Find where the given text appears and provide that cell's center as [X, Y] coordinate. 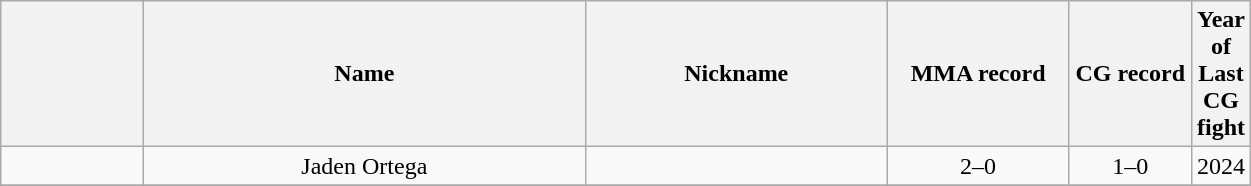
2024 [1220, 166]
CG record [1130, 74]
Name [364, 74]
1–0 [1130, 166]
MMA record [978, 74]
Nickname [736, 74]
Jaden Ortega [364, 166]
Year of Last CG fight [1220, 74]
2–0 [978, 166]
